Determine the (X, Y) coordinate at the center of the cell enclosing the given text.  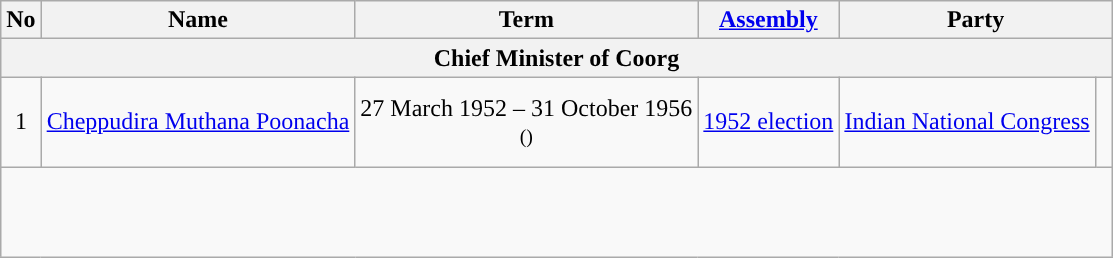
27 March 1952 – 31 October 1956() (526, 122)
Chief Minister of Coorg (557, 58)
Assembly (768, 20)
Term (526, 20)
No (21, 20)
Name (198, 20)
1 (21, 122)
Party (976, 20)
1952 election (768, 122)
Cheppudira Muthana Poonacha (198, 122)
Indian National Congress (967, 122)
